Return the [X, Y] coordinate for the center point of the cell that contains the specified text.  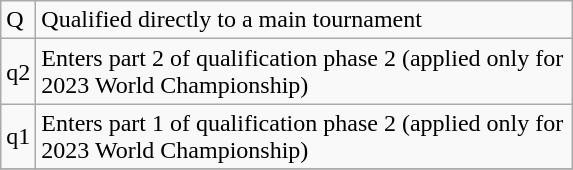
Qualified directly to a main tournament [304, 20]
q2 [18, 72]
Q [18, 20]
Enters part 2 of qualification phase 2 (applied only for 2023 World Championship) [304, 72]
q1 [18, 136]
Enters part 1 of qualification phase 2 (applied only for 2023 World Championship) [304, 136]
